Search for the cell housing the specified text and yield its [x, y] center coordinate. 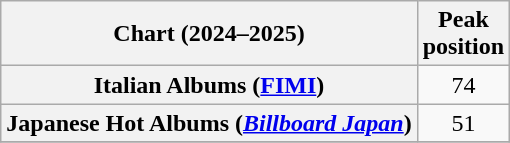
51 [463, 123]
Chart (2024–2025) [209, 34]
Japanese Hot Albums (Billboard Japan) [209, 123]
Peakposition [463, 34]
Italian Albums (FIMI) [209, 85]
74 [463, 85]
